Find where the given text appears and provide that cell's center as [X, Y] coordinate. 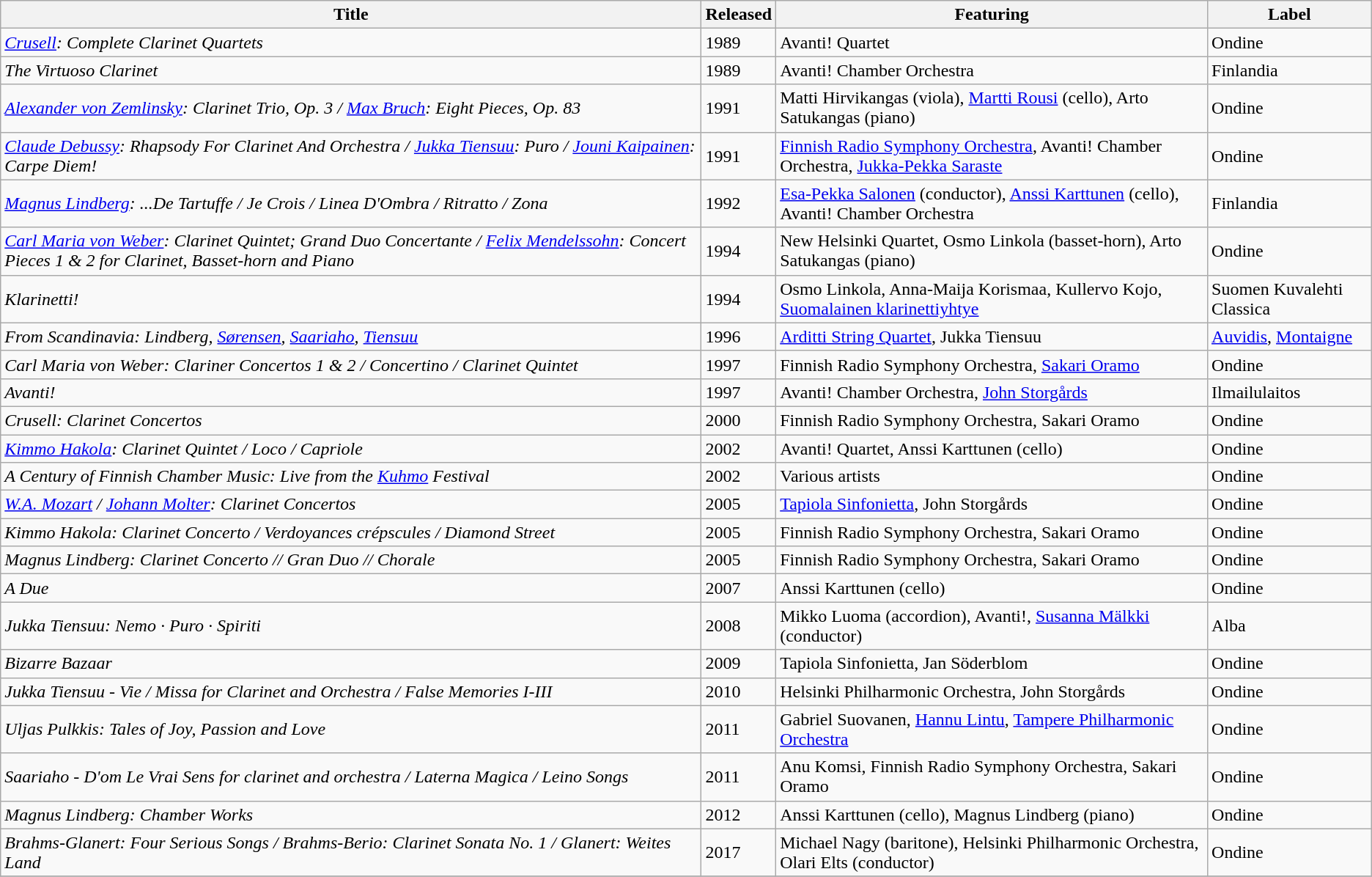
Crusell: Complete Clarinet Quartets [351, 43]
2007 [739, 588]
1992 [739, 204]
Avanti! Chamber Orchestra [992, 70]
Arditti String Quartet, Jukka Tiensuu [992, 337]
Various artists [992, 477]
From Scandinavia: Lindberg, Sørensen, Saariaho, Tiensuu [351, 337]
The Virtuoso Clarinet [351, 70]
Label [1290, 15]
Tapiola Sinfonietta, Jan Söderblom [992, 664]
2000 [739, 420]
2008 [739, 626]
Released [739, 15]
Matti Hirvikangas (viola), Martti Rousi (cello), Arto Satukangas (piano) [992, 109]
Saariaho - D'om Le Vrai Sens for clarinet and orchestra / Laterna Magica / Leino Songs [351, 777]
2012 [739, 815]
Esa-Pekka Salonen (conductor), Anssi Karttunen (cello), Avanti! Chamber Orchestra [992, 204]
Jukka Tiensuu: Nemo · Puro · Spiriti [351, 626]
Mikko Luoma (accordion), Avanti!, Susanna Mälkki (conductor) [992, 626]
Klarinetti! [351, 299]
Magnus Lindberg: Clarinet Concerto // Gran Duo // Chorale [351, 560]
Alba [1290, 626]
Finnish Radio Symphony Orchestra, Avanti! Chamber Orchestra, Jukka-Pekka Saraste [992, 155]
Anu Komsi, Finnish Radio Symphony Orchestra, Sakari Oramo [992, 777]
Brahms-Glanert: Four Serious Songs / Brahms-Berio: Clarinet Sonata No. 1 / Glanert: Weites Land [351, 852]
Alexander von Zemlinsky: Clarinet Trio, Op. 3 / Max Bruch: Eight Pieces, Op. 83 [351, 109]
2017 [739, 852]
Gabriel Suovanen, Hannu Lintu, Tampere Philharmonic Orchestra [992, 729]
Anssi Karttunen (cello) [992, 588]
Avanti! Chamber Orchestra, John Storgårds [992, 392]
Auvidis, Montaigne [1290, 337]
W.A. Mozart / Johann Molter: Clarinet Concertos [351, 504]
Magnus Lindberg: ...De Tartuffe / Je Crois / Linea D'Ombra / Ritratto / Zona [351, 204]
2010 [739, 691]
Osmo Linkola, Anna-Maija Korismaa, Kullervo Kojo, Suomalainen klarinettiyhtye [992, 299]
Avanti! Quartet [992, 43]
Magnus Lindberg: Chamber Works [351, 815]
Avanti! Quartet, Anssi Karttunen (cello) [992, 448]
New Helsinki Quartet, Osmo Linkola (basset-horn), Arto Satukangas (piano) [992, 251]
Michael Nagy (baritone), Helsinki Philharmonic Orchestra, Olari Elts (conductor) [992, 852]
Jukka Tiensuu - Vie / Missa for Clarinet and Orchestra / False Memories I-III [351, 691]
Avanti! [351, 392]
A Century of Finnish Chamber Music: Live from the Kuhmo Festival [351, 477]
Kimmo Hakola: Clarinet Concerto / Verdoyances crépscules / Diamond Street [351, 532]
Ilmailulaitos [1290, 392]
Carl Maria von Weber: Clariner Concertos 1 & 2 / Concertino / Clarinet Quintet [351, 364]
Suomen Kuvalehti Classica [1290, 299]
Uljas Pulkkis: Tales of Joy, Passion and Love [351, 729]
Carl Maria von Weber: Clarinet Quintet; Grand Duo Concertante / Felix Mendelssohn: Concert Pieces 1 & 2 for Clarinet, Basset-horn and Piano [351, 251]
Anssi Karttunen (cello), Magnus Lindberg (piano) [992, 815]
Featuring [992, 15]
A Due [351, 588]
Tapiola Sinfonietta, John Storgårds [992, 504]
Kimmo Hakola: Clarinet Quintet / Loco / Capriole [351, 448]
Title [351, 15]
Crusell: Clarinet Concertos [351, 420]
1996 [739, 337]
2009 [739, 664]
Bizarre Bazaar [351, 664]
Helsinki Philharmonic Orchestra, John Storgårds [992, 691]
Claude Debussy: Rhapsody For Clarinet And Orchestra / Jukka Tiensuu: Puro / Jouni Kaipainen: Carpe Diem! [351, 155]
